Detect which cell encompasses the target text, then output its [x, y] center coordinate. 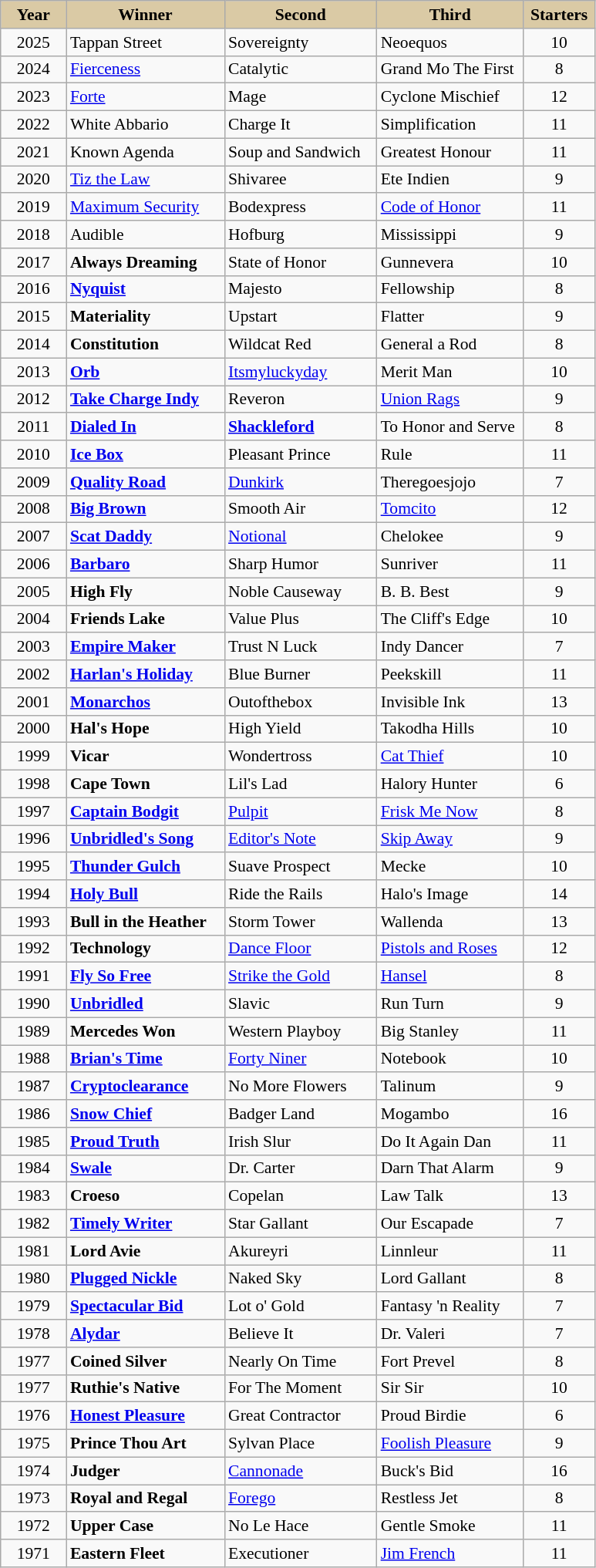
Upstart [301, 317]
Nyquist [145, 289]
Dr. Carter [301, 1168]
1988 [34, 1059]
High Yield [301, 729]
Badger Land [301, 1114]
1994 [34, 894]
Proud Birdie [450, 1416]
Halo's Image [450, 894]
2003 [34, 647]
2024 [34, 69]
Constitution [145, 345]
Theregoesjojo [450, 482]
Spectacular Bid [145, 1307]
Greatest Honour [450, 152]
Ice Box [145, 454]
Merit Man [450, 372]
Pistols and Roses [450, 949]
Storm Tower [301, 922]
Neoequos [450, 42]
Mercedes Won [145, 1031]
Mississippi [450, 234]
1993 [34, 922]
Western Playboy [301, 1031]
Copelan [301, 1196]
Monarchos [145, 702]
Alydar [145, 1334]
Simplification [450, 125]
Materiality [145, 317]
No More Flowers [301, 1087]
Invisible Ink [450, 702]
Itsmyluckyday [301, 372]
1984 [34, 1168]
2000 [34, 729]
14 [560, 894]
Hofburg [301, 234]
Cyclone Mischief [450, 97]
Reveron [301, 400]
Ruthie's Native [145, 1388]
Pulpit [301, 811]
Strike the Gold [301, 976]
Snow Chief [145, 1114]
2018 [34, 234]
Forty Niner [301, 1059]
Dr. Valeri [450, 1334]
Fierceness [145, 69]
Harlan's Holiday [145, 674]
B. B. Best [450, 592]
1971 [34, 1553]
Empire Maker [145, 647]
1980 [34, 1279]
2007 [34, 537]
Executioner [301, 1553]
2022 [34, 125]
Gentle Smoke [450, 1526]
Wildcat Red [301, 345]
Catalytic [301, 69]
Wondertross [301, 757]
Smooth Air [301, 509]
1991 [34, 976]
Notional [301, 537]
Noble Causeway [301, 592]
Indy Dancer [450, 647]
Cat Thief [450, 757]
Lil's Lad [301, 784]
Captain Bodgit [145, 811]
1976 [34, 1416]
Vicar [145, 757]
1978 [34, 1334]
Foolish Pleasure [450, 1444]
1982 [34, 1224]
Chelokee [450, 537]
Lot o' Gold [301, 1307]
1974 [34, 1471]
Pleasant Prince [301, 454]
Charge It [301, 125]
Maximum Security [145, 207]
2002 [34, 674]
Outofthebox [301, 702]
2005 [34, 592]
Dance Floor [301, 949]
Jim French [450, 1553]
High Fly [145, 592]
Linnleur [450, 1251]
Dialed In [145, 427]
1999 [34, 757]
1997 [34, 811]
Lord Avie [145, 1251]
Buck's Bid [450, 1471]
Rule [450, 454]
Lord Gallant [450, 1279]
Code of Honor [450, 207]
Star Gallant [301, 1224]
Sylvan Place [301, 1444]
1985 [34, 1141]
Dunkirk [301, 482]
Shackleford [301, 427]
Tappan Street [145, 42]
2001 [34, 702]
Value Plus [301, 619]
1975 [34, 1444]
Talinum [450, 1087]
Fellowship [450, 289]
Hal's Hope [145, 729]
Second [301, 15]
Orb [145, 372]
Nearly On Time [301, 1361]
Honest Pleasure [145, 1416]
Great Contractor [301, 1416]
Plugged Nickle [145, 1279]
Tiz the Law [145, 180]
Our Escapade [450, 1224]
Judger [145, 1471]
Technology [145, 949]
Fantasy 'n Reality [450, 1307]
Sir Sir [450, 1388]
To Honor and Serve [450, 427]
Halory Hunter [450, 784]
1995 [34, 867]
1987 [34, 1087]
2013 [34, 372]
Thunder Gulch [145, 867]
Coined Silver [145, 1361]
The Cliff's Edge [450, 619]
Forego [301, 1499]
1990 [34, 1004]
1973 [34, 1499]
Law Talk [450, 1196]
1979 [34, 1307]
Takodha Hills [450, 729]
Winner [145, 15]
State of Honor [301, 262]
Cryptoclearance [145, 1087]
1972 [34, 1526]
Gunnevera [450, 262]
Blue Burner [301, 674]
2021 [34, 152]
Fly So Free [145, 976]
2015 [34, 317]
Forte [145, 97]
Frisk Me Now [450, 811]
Sharp Humor [301, 565]
Wallenda [450, 922]
For The Moment [301, 1388]
Hansel [450, 976]
Royal and Regal [145, 1499]
Do It Again Dan [450, 1141]
Friends Lake [145, 619]
Suave Prospect [301, 867]
1986 [34, 1114]
2020 [34, 180]
2008 [34, 509]
Timely Writer [145, 1224]
Ete Indien [450, 180]
Fort Prevel [450, 1361]
2010 [34, 454]
Holy Bull [145, 894]
Known Agenda [145, 152]
Swale [145, 1168]
Shivaree [301, 180]
Akureyri [301, 1251]
1992 [34, 949]
Flatter [450, 317]
Notebook [450, 1059]
Union Rags [450, 400]
Bodexpress [301, 207]
1983 [34, 1196]
Take Charge Indy [145, 400]
Peekskill [450, 674]
1996 [34, 839]
Irish Slur [301, 1141]
Cannonade [301, 1471]
2004 [34, 619]
Barbaro [145, 565]
2017 [34, 262]
Trust N Luck [301, 647]
Always Dreaming [145, 262]
Slavic [301, 1004]
Soup and Sandwich [301, 152]
Unbridled [145, 1004]
Third [450, 15]
2023 [34, 97]
Year [34, 15]
Naked Sky [301, 1279]
Grand Mo The First [450, 69]
Restless Jet [450, 1499]
Believe It [301, 1334]
No Le Hace [301, 1526]
Tomcito [450, 509]
White Abbario [145, 125]
Upper Case [145, 1526]
Big Stanley [450, 1031]
2025 [34, 42]
2011 [34, 427]
Cape Town [145, 784]
1989 [34, 1031]
General a Rod [450, 345]
2006 [34, 565]
2012 [34, 400]
Croeso [145, 1196]
2016 [34, 289]
Mogambo [450, 1114]
2014 [34, 345]
Darn That Alarm [450, 1168]
Editor's Note [301, 839]
2009 [34, 482]
1981 [34, 1251]
Quality Road [145, 482]
Big Brown [145, 509]
Eastern Fleet [145, 1553]
Audible [145, 234]
Prince Thou Art [145, 1444]
1998 [34, 784]
Bull in the Heather [145, 922]
Brian's Time [145, 1059]
2019 [34, 207]
Unbridled's Song [145, 839]
Skip Away [450, 839]
Majesto [301, 289]
Mecke [450, 867]
Mage [301, 97]
Sovereignty [301, 42]
Sunriver [450, 565]
Scat Daddy [145, 537]
Run Turn [450, 1004]
Proud Truth [145, 1141]
Ride the Rails [301, 894]
Starters [560, 15]
